Locate the cell with the specified text and output its (x, y) center coordinate. 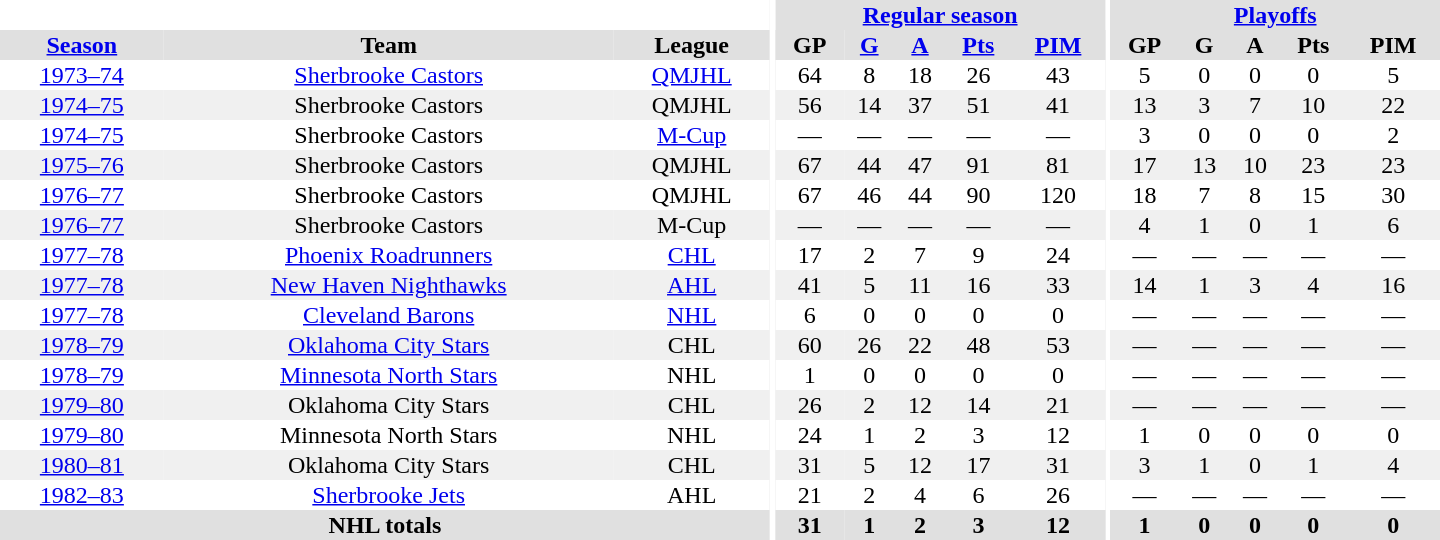
Playoffs (1275, 15)
91 (978, 165)
1982–83 (82, 495)
90 (978, 195)
1975–76 (82, 165)
1973–74 (82, 75)
NHL totals (385, 525)
Regular season (940, 15)
53 (1058, 345)
46 (870, 195)
47 (920, 165)
Cleveland Barons (389, 315)
15 (1313, 195)
League (692, 45)
9 (978, 255)
43 (1058, 75)
1980–81 (82, 465)
81 (1058, 165)
120 (1058, 195)
Sherbrooke Jets (389, 495)
37 (920, 105)
30 (1393, 195)
60 (809, 345)
11 (920, 285)
64 (809, 75)
56 (809, 105)
Team (389, 45)
48 (978, 345)
33 (1058, 285)
New Haven Nighthawks (389, 285)
51 (978, 105)
Season (82, 45)
Phoenix Roadrunners (389, 255)
